Locate the cell with the specified text and output its [X, Y] center coordinate. 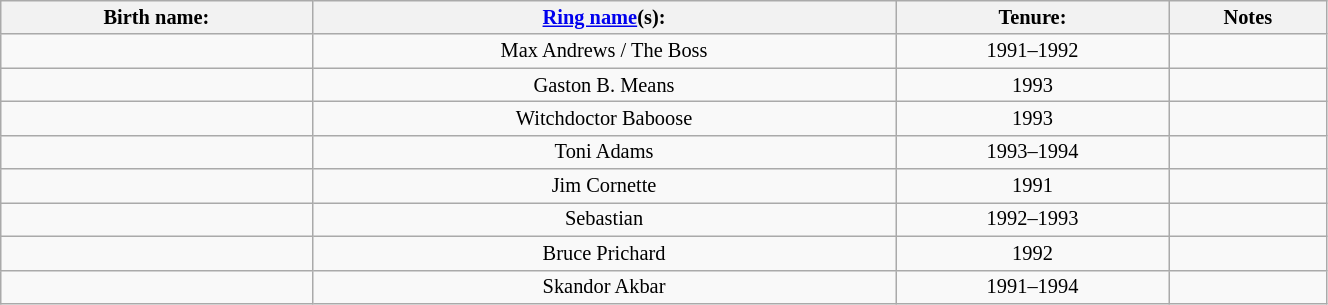
Bruce Prichard [604, 253]
Skandor Akbar [604, 287]
1991 [1032, 186]
1992–1993 [1032, 219]
Jim Cornette [604, 186]
Tenure: [1032, 17]
Gaston B. Means [604, 85]
Notes [1248, 17]
Toni Adams [604, 152]
1993–1994 [1032, 152]
Max Andrews / The Boss [604, 51]
1991–1992 [1032, 51]
Witchdoctor Baboose [604, 118]
1992 [1032, 253]
Sebastian [604, 219]
1991–1994 [1032, 287]
Birth name: [156, 17]
Ring name(s): [604, 17]
